For the text-containing cell, return its midpoint in [X, Y] coordinate format. 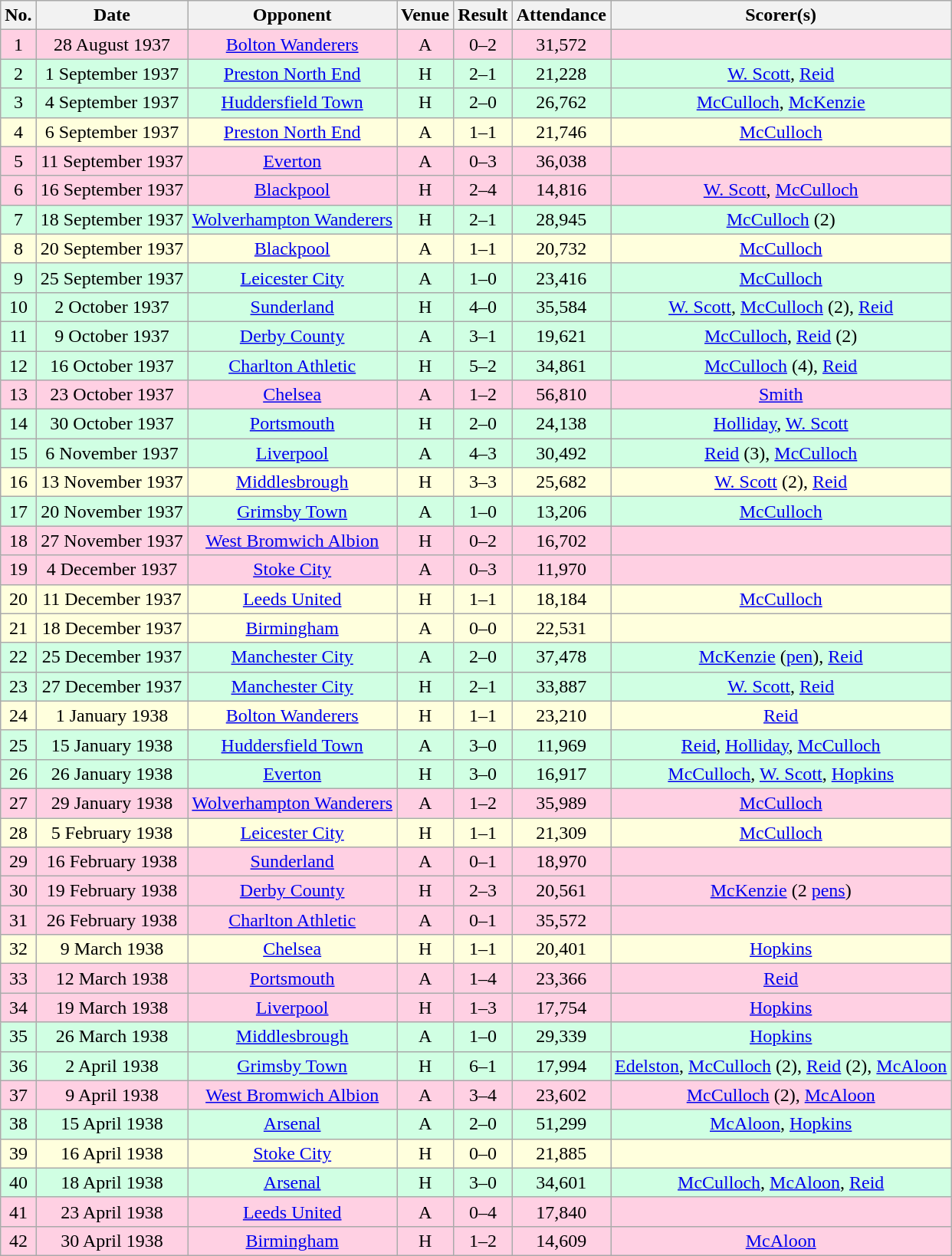
No. [18, 15]
Holliday, W. Scott [781, 424]
4–3 [483, 453]
51,299 [561, 1124]
2–4 [483, 190]
McAloon [781, 1241]
39 [18, 1153]
3–1 [483, 336]
McCulloch, Reid (2) [781, 336]
27 [18, 803]
14 [18, 424]
Attendance [561, 15]
25 September 1937 [112, 278]
33,887 [561, 686]
28,945 [561, 219]
23 [18, 686]
3–4 [483, 1095]
Date [112, 15]
25 December 1937 [112, 657]
McKenzie (2 pens) [781, 891]
37,478 [561, 657]
21 [18, 628]
19 March 1938 [112, 1008]
31 [18, 920]
16,917 [561, 774]
4–0 [483, 307]
McAloon, Hopkins [781, 1124]
14,816 [561, 190]
2 April 1938 [112, 1066]
4 [18, 132]
33 [18, 978]
36,038 [561, 161]
7 [18, 219]
15 January 1938 [112, 745]
20 November 1937 [112, 511]
16 September 1937 [112, 190]
1 January 1938 [112, 715]
26 January 1938 [112, 774]
35,572 [561, 920]
13 [18, 395]
12 March 1938 [112, 978]
26 March 1938 [112, 1037]
30 [18, 891]
Scorer(s) [781, 15]
17,994 [561, 1066]
23,366 [561, 978]
8 [18, 248]
W. Scott, McCulloch (2), Reid [781, 307]
12 [18, 366]
6 [18, 190]
30,492 [561, 453]
41 [18, 1212]
17,840 [561, 1212]
17 [18, 511]
20 September 1937 [112, 248]
10 [18, 307]
Reid (3), McCulloch [781, 453]
McKenzie (pen), Reid [781, 657]
4 September 1937 [112, 103]
6 November 1937 [112, 453]
20 [18, 599]
9 March 1938 [112, 949]
32 [18, 949]
21,228 [561, 74]
6–1 [483, 1066]
18,184 [561, 599]
4 December 1937 [112, 570]
25,682 [561, 482]
21,309 [561, 832]
23,416 [561, 278]
34,861 [561, 366]
Edelston, McCulloch (2), Reid (2), McAloon [781, 1066]
16 October 1937 [112, 366]
29 [18, 862]
38 [18, 1124]
30 April 1938 [112, 1241]
15 April 1938 [112, 1124]
20,732 [561, 248]
1–3 [483, 1008]
27 December 1937 [112, 686]
6 September 1937 [112, 132]
Result [483, 15]
16 February 1938 [112, 862]
20,401 [561, 949]
36 [18, 1066]
3 [18, 103]
28 August 1937 [112, 44]
22,531 [561, 628]
2 October 1937 [112, 307]
11 [18, 336]
24 [18, 715]
35 [18, 1037]
13 November 1937 [112, 482]
26 February 1938 [112, 920]
26 [18, 774]
13,206 [561, 511]
15 [18, 453]
27 November 1937 [112, 541]
18 [18, 541]
1–4 [483, 978]
11,970 [561, 570]
16 [18, 482]
Smith [781, 395]
5 [18, 161]
McCulloch, W. Scott, Hopkins [781, 774]
24,138 [561, 424]
19,621 [561, 336]
29,339 [561, 1037]
W. Scott (2), Reid [781, 482]
23,210 [561, 715]
23 October 1937 [112, 395]
11 September 1937 [112, 161]
37 [18, 1095]
21,885 [561, 1153]
1 [18, 44]
5–2 [483, 366]
Venue [425, 15]
16,702 [561, 541]
17,754 [561, 1008]
28 [18, 832]
9 [18, 278]
35,584 [561, 307]
19 [18, 570]
26,762 [561, 103]
14,609 [561, 1241]
18,970 [561, 862]
18 September 1937 [112, 219]
25 [18, 745]
56,810 [561, 395]
22 [18, 657]
9 October 1937 [112, 336]
18 December 1937 [112, 628]
42 [18, 1241]
Reid, Holliday, McCulloch [781, 745]
30 October 1937 [112, 424]
20,561 [561, 891]
21,746 [561, 132]
9 April 1938 [112, 1095]
McCulloch, McAloon, Reid [781, 1182]
McCulloch (2) [781, 219]
2 [18, 74]
3–3 [483, 482]
11,969 [561, 745]
18 April 1938 [112, 1182]
McCulloch (2), McAloon [781, 1095]
40 [18, 1182]
0–4 [483, 1212]
31,572 [561, 44]
16 April 1938 [112, 1153]
2–3 [483, 891]
29 January 1938 [112, 803]
34,601 [561, 1182]
McCulloch, McKenzie [781, 103]
11 December 1937 [112, 599]
35,989 [561, 803]
19 February 1938 [112, 891]
5 February 1938 [112, 832]
Opponent [293, 15]
23 April 1938 [112, 1212]
23,602 [561, 1095]
34 [18, 1008]
W. Scott, McCulloch [781, 190]
McCulloch (4), Reid [781, 366]
1 September 1937 [112, 74]
